For the text-containing cell, return its midpoint in [X, Y] coordinate format. 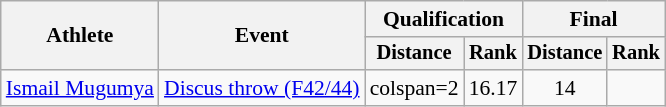
Ismail Mugumya [80, 88]
Discus throw (F42/44) [262, 88]
16.17 [494, 88]
colspan=2 [414, 88]
14 [564, 88]
Qualification [444, 19]
Athlete [80, 36]
Event [262, 36]
Final [593, 19]
